Find where the given text appears and provide that cell's center as [X, Y] coordinate. 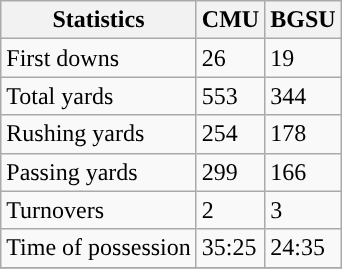
Time of possession [99, 248]
166 [303, 172]
First downs [99, 58]
19 [303, 58]
553 [230, 96]
CMU [230, 20]
344 [303, 96]
Statistics [99, 20]
299 [230, 172]
Total yards [99, 96]
3 [303, 210]
BGSU [303, 20]
26 [230, 58]
Turnovers [99, 210]
24:35 [303, 248]
Rushing yards [99, 134]
2 [230, 210]
35:25 [230, 248]
254 [230, 134]
Passing yards [99, 172]
178 [303, 134]
